Return the [x, y] coordinate for the center point of the cell that contains the specified text.  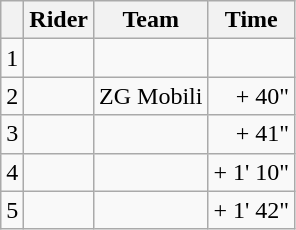
Rider [59, 20]
4 [12, 172]
+ 40" [252, 96]
+ 1' 10" [252, 172]
5 [12, 210]
+ 41" [252, 134]
Time [252, 20]
1 [12, 58]
Team [151, 20]
+ 1' 42" [252, 210]
2 [12, 96]
ZG Mobili [151, 96]
3 [12, 134]
